Return the (X, Y) coordinate for the center point of the cell that contains the specified text.  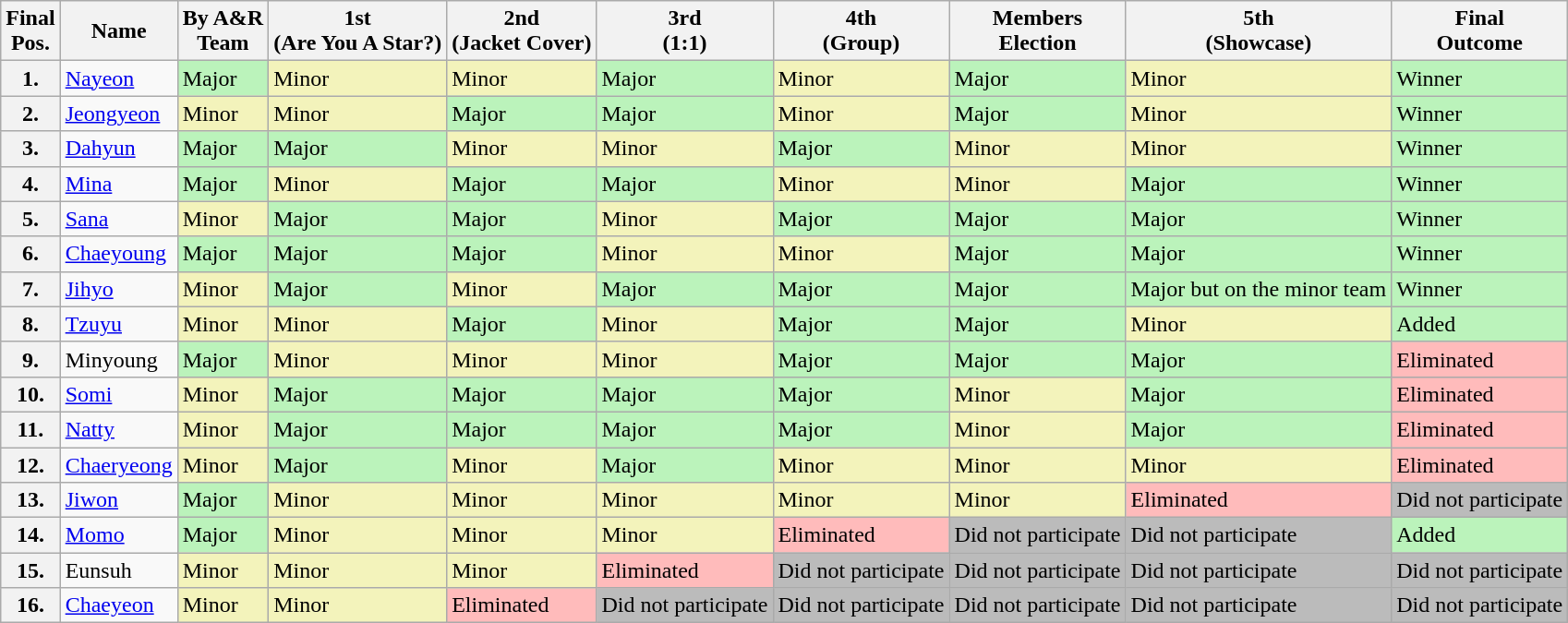
MembersElection (1038, 31)
6. (30, 254)
FinalOutcome (1479, 31)
Name (118, 31)
13. (30, 500)
Jiwon (118, 500)
5th(Showcase) (1259, 31)
Jeongyeon (118, 114)
11. (30, 429)
10. (30, 394)
Minyoung (118, 359)
5. (30, 219)
Mina (118, 184)
By A&RTeam (223, 31)
16. (30, 605)
3. (30, 149)
Chaeryeong (118, 464)
1st(Are You A Star?) (358, 31)
Nayeon (118, 78)
8. (30, 324)
Major but on the minor team (1259, 289)
Tzuyu (118, 324)
2. (30, 114)
Sana (118, 219)
14. (30, 535)
Natty (118, 429)
4. (30, 184)
Momo (118, 535)
Chaeyoung (118, 254)
Jihyo (118, 289)
Chaeyeon (118, 605)
12. (30, 464)
4th(Group) (861, 31)
1. (30, 78)
Eunsuh (118, 570)
Somi (118, 394)
9. (30, 359)
Dahyun (118, 149)
FinalPos. (30, 31)
7. (30, 289)
3rd(1:1) (685, 31)
2nd(Jacket Cover) (522, 31)
15. (30, 570)
